Identify which cell holds the provided text, then report its [x, y] central coordinate. 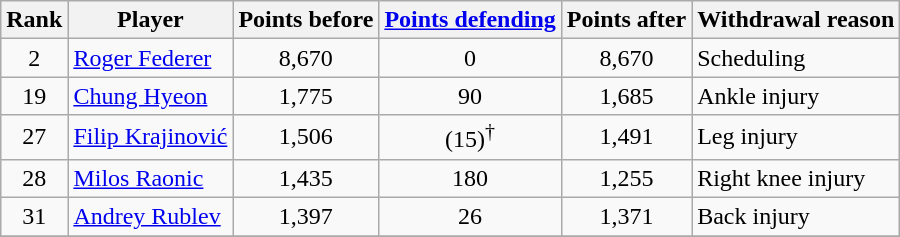
Withdrawal reason [796, 20]
1,685 [626, 96]
180 [470, 178]
19 [34, 96]
Andrey Rublev [150, 217]
Points before [306, 20]
1,491 [626, 138]
Points defending [470, 20]
Right knee injury [796, 178]
Player [150, 20]
1,775 [306, 96]
Milos Raonic [150, 178]
1,255 [626, 178]
26 [470, 217]
90 [470, 96]
27 [34, 138]
1,435 [306, 178]
Rank [34, 20]
1,397 [306, 217]
2 [34, 58]
Roger Federer [150, 58]
28 [34, 178]
1,371 [626, 217]
Ankle injury [796, 96]
(15)† [470, 138]
Scheduling [796, 58]
Leg injury [796, 138]
Filip Krajinović [150, 138]
Chung Hyeon [150, 96]
0 [470, 58]
31 [34, 217]
Points after [626, 20]
1,506 [306, 138]
Back injury [796, 217]
